Return the (X, Y) coordinate for the center point of the cell that contains the specified text.  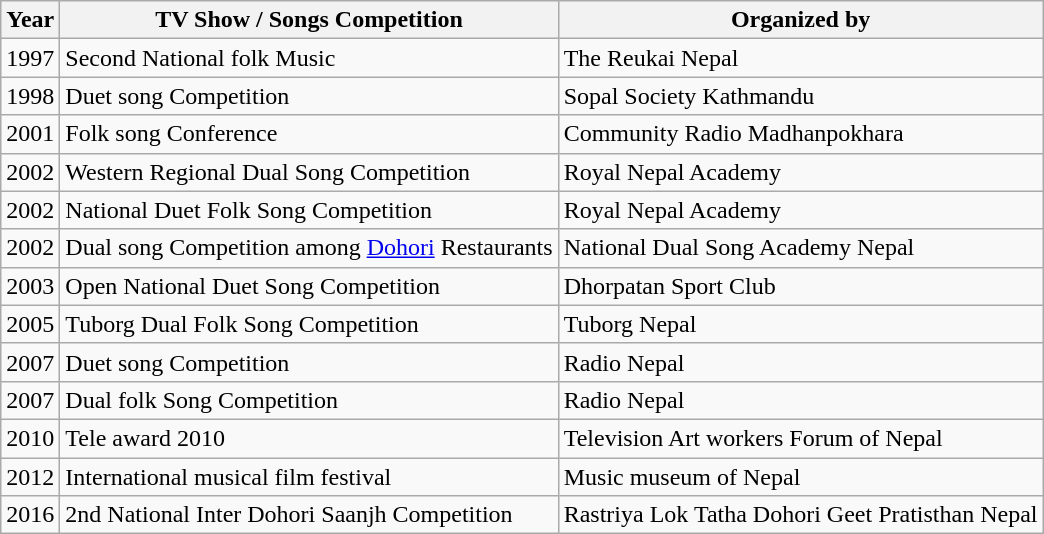
2003 (30, 286)
2010 (30, 438)
2001 (30, 134)
The Reukai Nepal (800, 58)
Tuborg Dual Folk Song Competition (309, 324)
Rastriya Lok Tatha Dohori Geet Pratisthan Nepal (800, 515)
Year (30, 20)
National Duet Folk Song Competition (309, 210)
Tele award 2010 (309, 438)
TV Show / Songs Competition (309, 20)
2012 (30, 477)
1998 (30, 96)
Community Radio Madhanpokhara (800, 134)
2nd National Inter Dohori Saanjh Competition (309, 515)
Western Regional Dual Song Competition (309, 172)
Open National Duet Song Competition (309, 286)
1997 (30, 58)
Television Art workers Forum of Nepal (800, 438)
Dhorpatan Sport Club (800, 286)
Organized by (800, 20)
International musical film festival (309, 477)
National Dual Song Academy Nepal (800, 248)
Music museum of Nepal (800, 477)
Sopal Society Kathmandu (800, 96)
2016 (30, 515)
Tuborg Nepal (800, 324)
Dual song Competition among Dohori Restaurants (309, 248)
2005 (30, 324)
Folk song Conference (309, 134)
Dual folk Song Competition (309, 400)
Second National folk Music (309, 58)
